Locate the cell with the specified text and output its [x, y] center coordinate. 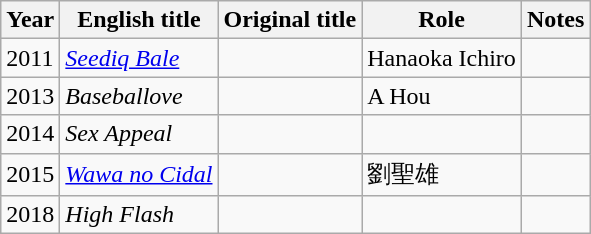
Seediq Bale [139, 58]
劉聖雄 [442, 174]
High Flash [139, 215]
Baseballove [139, 96]
Hanaoka Ichiro [442, 58]
2013 [30, 96]
English title [139, 20]
Wawa no Cidal [139, 174]
2018 [30, 215]
Role [442, 20]
A Hou [442, 96]
2015 [30, 174]
Notes [555, 20]
Sex Appeal [139, 134]
Year [30, 20]
2011 [30, 58]
2014 [30, 134]
Original title [290, 20]
